Detect which cell encompasses the target text, then output its (x, y) center coordinate. 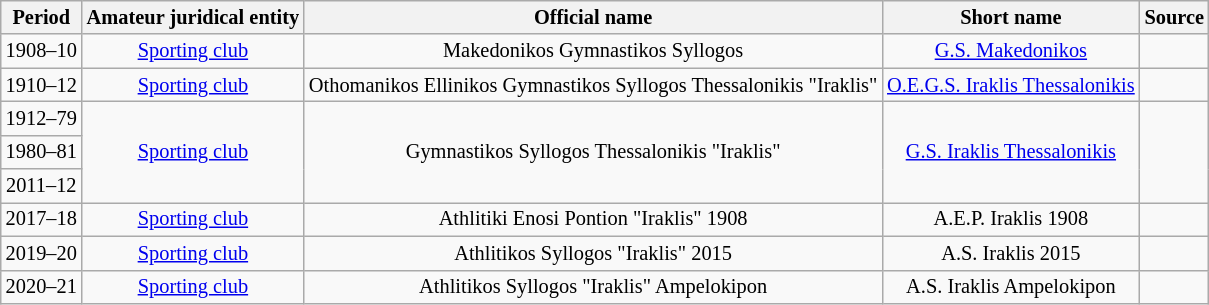
Short name (1010, 18)
Amateur juridical entity (193, 18)
Othomanikos Ellinikos Gymnastikos Syllogos Thessalonikis "Iraklis" (593, 85)
A.S. Iraklis 2015 (1010, 253)
A.S. Iraklis Ampelokipon (1010, 287)
Athlitikos Syllogos "Iraklis" Ampelokipon (593, 287)
Gymnastikos Syllogos Thessalonikis "Iraklis" (593, 152)
2020–21 (42, 287)
G.S. Makedonikos (1010, 51)
1910–12 (42, 85)
O.E.G.S. Iraklis Thessalonikis (1010, 85)
2017–18 (42, 220)
G.S. Iraklis Thessalonikis (1010, 152)
A.E.P. Iraklis 1908 (1010, 220)
1980–81 (42, 152)
Athlitikos Syllogos "Iraklis" 2015 (593, 253)
1912–79 (42, 119)
Athlitiki Enosi Pontion "Iraklis" 1908 (593, 220)
Official name (593, 18)
1908–10 (42, 51)
2019–20 (42, 253)
2011–12 (42, 186)
Makedonikos Gymnastikos Syllogos (593, 51)
Period (42, 18)
Source (1174, 18)
